Find where the given text appears and provide that cell's center as [X, Y] coordinate. 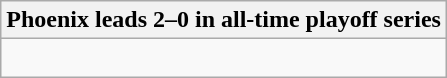
Phoenix leads 2–0 in all-time playoff series [224, 20]
